Determine the [X, Y] coordinate at the center of the cell enclosing the given text.  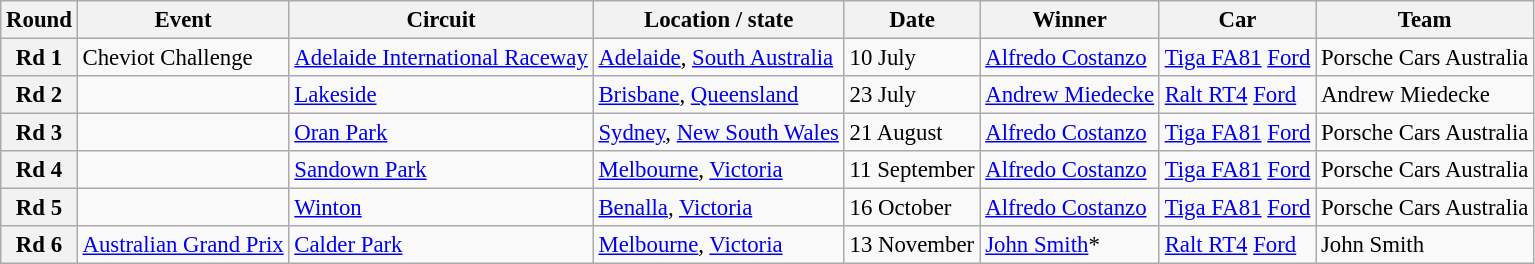
Rd 1 [39, 58]
Adelaide International Raceway [441, 58]
Rd 2 [39, 95]
Rd 6 [39, 245]
Circuit [441, 20]
Benalla, Victoria [718, 208]
16 October [912, 208]
Calder Park [441, 245]
10 July [912, 58]
Event [183, 20]
Sandown Park [441, 170]
Brisbane, Queensland [718, 95]
Cheviot Challenge [183, 58]
Rd 5 [39, 208]
John Smith [1425, 245]
21 August [912, 133]
23 July [912, 95]
Location / state [718, 20]
Winton [441, 208]
Adelaide, South Australia [718, 58]
Team [1425, 20]
11 September [912, 170]
Sydney, New South Wales [718, 133]
Date [912, 20]
Lakeside [441, 95]
Car [1237, 20]
13 November [912, 245]
Rd 4 [39, 170]
Australian Grand Prix [183, 245]
Round [39, 20]
Winner [1070, 20]
Oran Park [441, 133]
John Smith* [1070, 245]
Rd 3 [39, 133]
